Output the (x, y) coordinate of the center of the cell containing the given text.  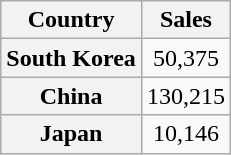
130,215 (186, 96)
50,375 (186, 58)
Japan (72, 134)
China (72, 96)
Country (72, 20)
10,146 (186, 134)
Sales (186, 20)
South Korea (72, 58)
